Identify which cell holds the provided text, then report its [x, y] central coordinate. 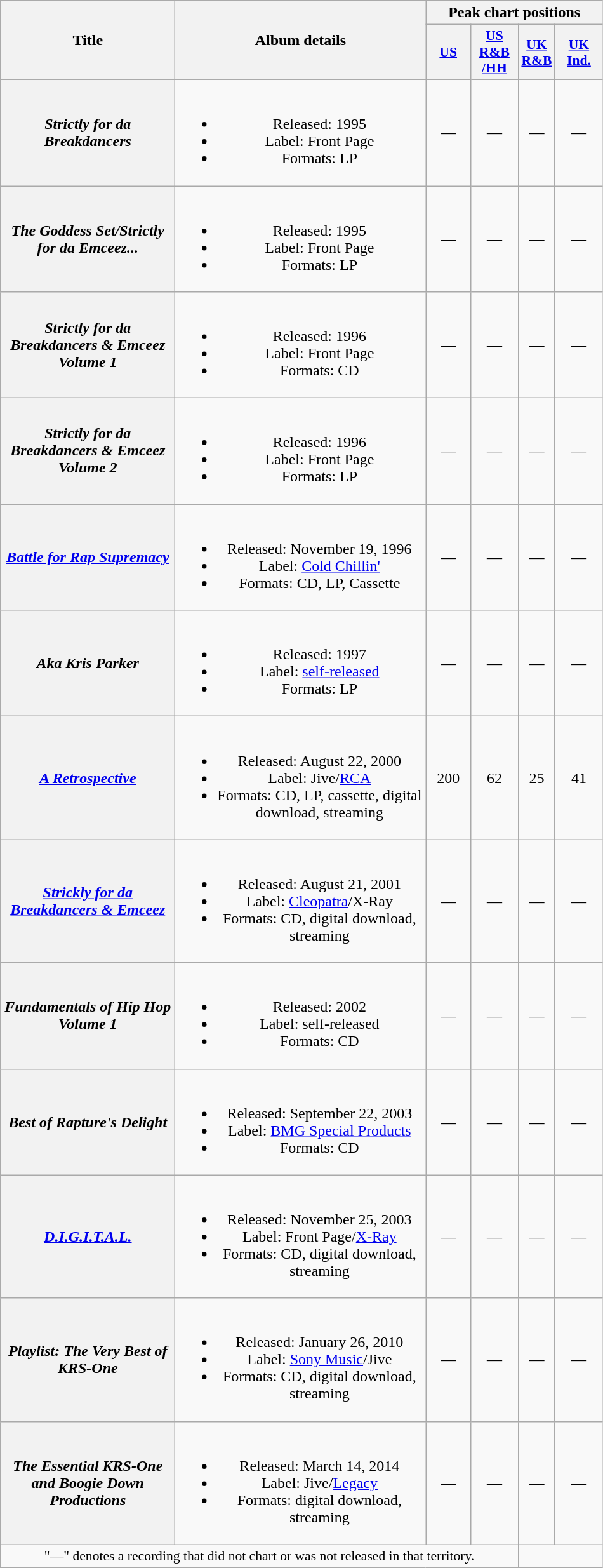
Released: August 22, 2000Label: Jive/RCAFormats: CD, LP, cassette, digital download, streaming [301, 778]
41 [579, 778]
Battle for Rap Supremacy [88, 558]
"—" denotes a recording that did not chart or was not released in that territory. [260, 1556]
D.I.G.I.T.A.L. [88, 1236]
200 [448, 778]
Released: November 19, 1996Label: Cold Chillin'Formats: CD, LP, Cassette [301, 558]
Released: 2002Label: self-releasedFormats: CD [301, 1016]
Peak chart positions [514, 13]
The Goddess Set/Strictly for da Emceez... [88, 239]
Released: January 26, 2010Label: Sony Music/JiveFormats: CD, digital download, streaming [301, 1360]
Released: 1996Label: Front PageFormats: CD [301, 345]
Strictly for da Breakdancers [88, 132]
Playlist: The Very Best of KRS-One [88, 1360]
Strictly for da Breakdancers & Emceez Volume 1 [88, 345]
Released: August 21, 2001Label: Cleopatra/X-RayFormats: CD, digital download, streaming [301, 901]
Strictly for da Breakdancers & Emceez Volume 2 [88, 451]
Best of Rapture's Delight [88, 1122]
UK Ind. [579, 52]
USR&B/HH [494, 52]
Released: 1996Label: Front PageFormats: LP [301, 451]
US [448, 52]
Album details [301, 41]
Released: 1997Label: self-releasedFormats: LP [301, 663]
A Retrospective [88, 778]
Released: March 14, 2014Label: Jive/LegacyFormats: digital download, streaming [301, 1483]
Fundamentals of Hip Hop Volume 1 [88, 1016]
Title [88, 41]
UKR&B [536, 52]
62 [494, 778]
The Essential KRS-One and Boogie Down Productions [88, 1483]
25 [536, 778]
Released: September 22, 2003Label: BMG Special ProductsFormats: CD [301, 1122]
Strickly for da Breakdancers & Emceez [88, 901]
Aka Kris Parker [88, 663]
Released: November 25, 2003Label: Front Page/X-RayFormats: CD, digital download, streaming [301, 1236]
